Return (X, Y) of the center of cell containing provided text 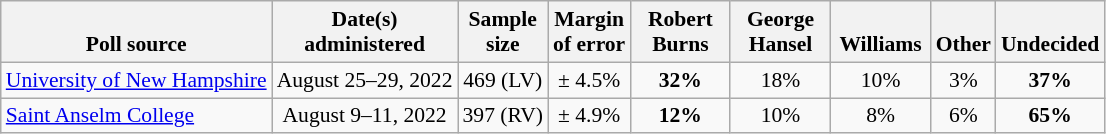
18% (780, 80)
August 9–11, 2022 (365, 116)
University of New Hampshire (136, 80)
Date(s)administered (365, 32)
Undecided (1050, 32)
Saint Anselm College (136, 116)
August 25–29, 2022 (365, 80)
32% (680, 80)
± 4.9% (589, 116)
6% (964, 116)
Williams (881, 32)
Marginof error (589, 32)
Poll source (136, 32)
37% (1050, 80)
397 (RV) (504, 116)
Other (964, 32)
12% (680, 116)
8% (881, 116)
GeorgeHansel (780, 32)
RobertBurns (680, 32)
469 (LV) (504, 80)
Samplesize (504, 32)
3% (964, 80)
65% (1050, 116)
± 4.5% (589, 80)
